Detect which cell encompasses the target text, then output its [x, y] center coordinate. 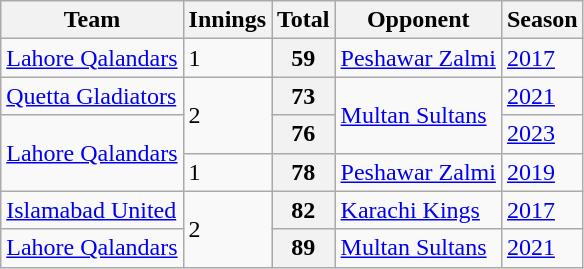
Total [304, 20]
Season [542, 20]
Innings [227, 20]
82 [304, 210]
76 [304, 134]
Team [92, 20]
89 [304, 248]
Karachi Kings [418, 210]
Islamabad United [92, 210]
2023 [542, 134]
78 [304, 172]
Quetta Gladiators [92, 96]
Opponent [418, 20]
59 [304, 58]
2019 [542, 172]
73 [304, 96]
